Capture the cell that displays the provided text and extract its [X, Y] central coordinate. 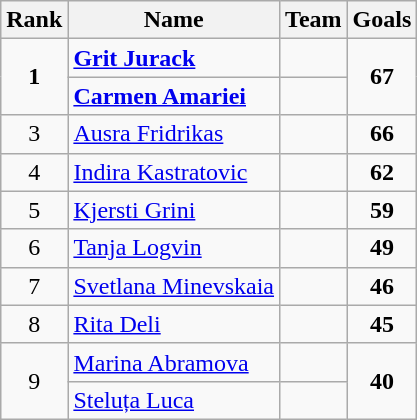
Marina Abramova [174, 362]
Ausra Fridrikas [174, 134]
66 [382, 134]
Team [314, 20]
Steluța Luca [174, 400]
62 [382, 172]
46 [382, 286]
Tanja Logvin [174, 248]
4 [34, 172]
Goals [382, 20]
Rank [34, 20]
Indira Kastratovic [174, 172]
Grit Jurack [174, 58]
8 [34, 324]
Carmen Amariei [174, 96]
Rita Deli [174, 324]
1 [34, 77]
Svetlana Minevskaia [174, 286]
40 [382, 381]
Name [174, 20]
7 [34, 286]
45 [382, 324]
67 [382, 77]
5 [34, 210]
Kjersti Grini [174, 210]
49 [382, 248]
3 [34, 134]
6 [34, 248]
9 [34, 381]
59 [382, 210]
